Search for the cell housing the specified text and yield its [x, y] center coordinate. 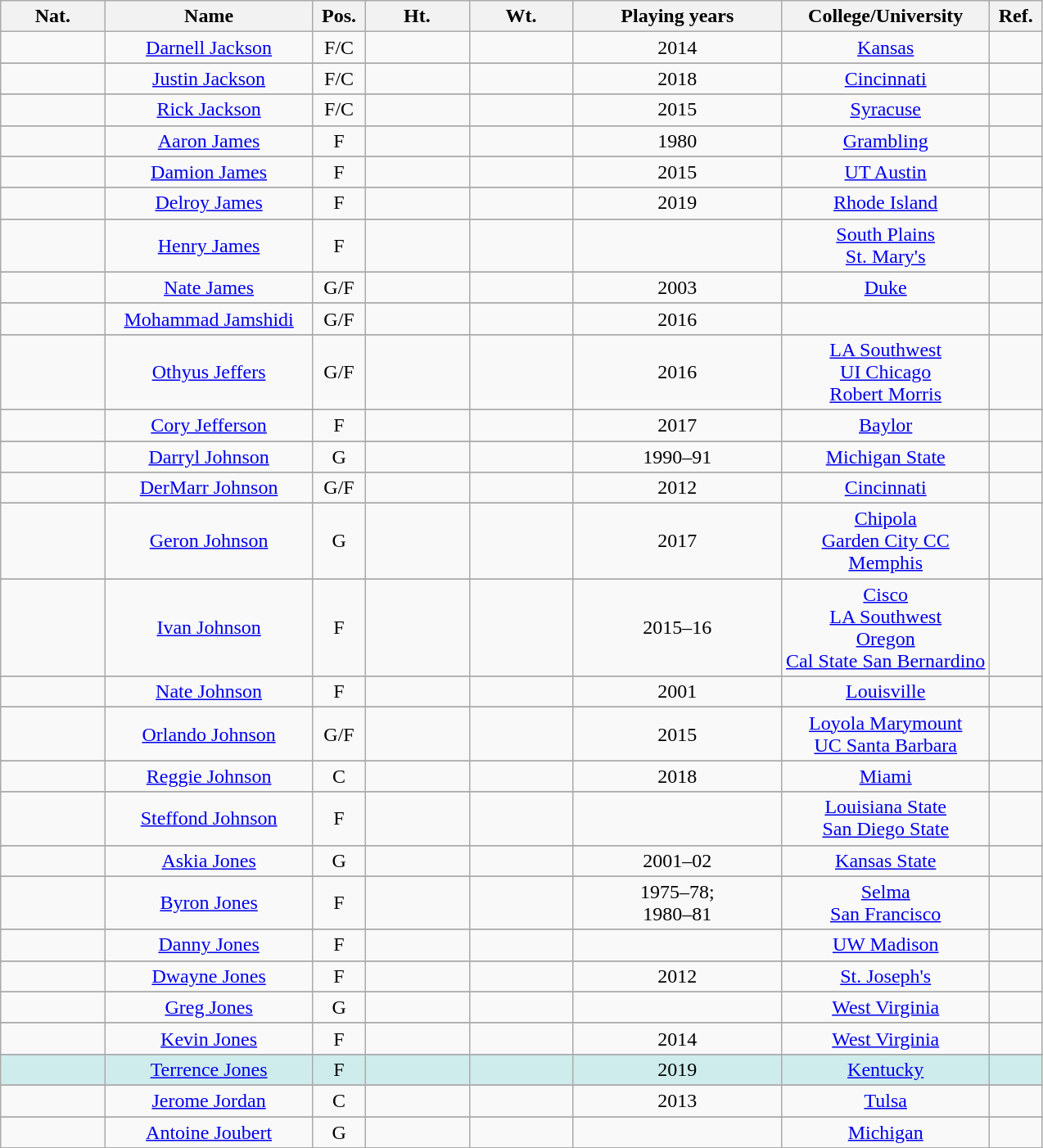
Nate Johnson [209, 692]
Syracuse [886, 110]
UW Madison [886, 945]
Othyus Jeffers [209, 372]
Ref. [1016, 16]
Louisiana StateSan Diego State [886, 819]
Michigan State [886, 456]
Geron Johnson [209, 541]
2013 [677, 1101]
Playing years [677, 16]
Delroy James [209, 203]
Jerome Jordan [209, 1101]
Kentucky [886, 1069]
Byron Jones [209, 902]
South PlainsSt. Mary's [886, 246]
DerMarr Johnson [209, 488]
2015–16 [677, 627]
Greg Jones [209, 1007]
St. Joseph's [886, 976]
CiscoLA SouthwestOregonCal State San Bernardino [886, 627]
Reggie Johnson [209, 776]
Terrence Jones [209, 1069]
Antoine Joubert [209, 1132]
Grambling [886, 141]
Damion James [209, 172]
Duke [886, 287]
1975–78;1980–81 [677, 902]
Askia Jones [209, 861]
Louisville [886, 692]
Dwayne Jones [209, 976]
Wt. [521, 16]
Pos. [339, 16]
ChipolaGarden City CCMemphis [886, 541]
Nat. [52, 16]
Tulsa [886, 1101]
Kevin Jones [209, 1038]
Loyola MarymountUC Santa Barbara [886, 734]
2001 [677, 692]
Darryl Johnson [209, 456]
Kansas [886, 47]
2001–02 [677, 861]
Nate James [209, 287]
Miami [886, 776]
Rhode Island [886, 203]
1980 [677, 141]
Steffond Johnson [209, 819]
Henry James [209, 246]
Danny Jones [209, 945]
Michigan [886, 1132]
Kansas State [886, 861]
Ivan Johnson [209, 627]
Selma San Francisco [886, 902]
UT Austin [886, 172]
Cory Jefferson [209, 425]
Orlando Johnson [209, 734]
Mohammad Jamshidi [209, 319]
Justin Jackson [209, 79]
2003 [677, 287]
LA SouthwestUI ChicagoRobert Morris [886, 372]
Ht. [418, 16]
Name [209, 16]
Darnell Jackson [209, 47]
Aaron James [209, 141]
College/University [886, 16]
Baylor [886, 425]
1990–91 [677, 456]
Rick Jackson [209, 110]
